Determine the (X, Y) coordinate at the center of the cell enclosing the given text.  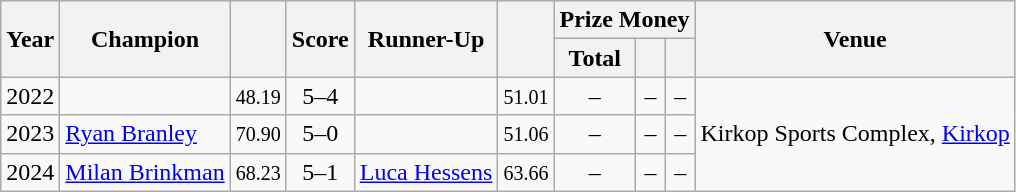
Venue (855, 39)
Year (30, 39)
51.06 (526, 134)
70.90 (258, 134)
Prize Money (624, 20)
2022 (30, 96)
Champion (145, 39)
5–4 (320, 96)
63.66 (526, 172)
Milan Brinkman (145, 172)
2023 (30, 134)
5–0 (320, 134)
Score (320, 39)
Kirkop Sports Complex, Kirkop (855, 134)
Total (595, 58)
48.19 (258, 96)
2024 (30, 172)
5–1 (320, 172)
Luca Hessens (426, 172)
Ryan Branley (145, 134)
51.01 (526, 96)
68.23 (258, 172)
Runner-Up (426, 39)
